Provide the (x, y) coordinate of the cell's center where the given text is located.  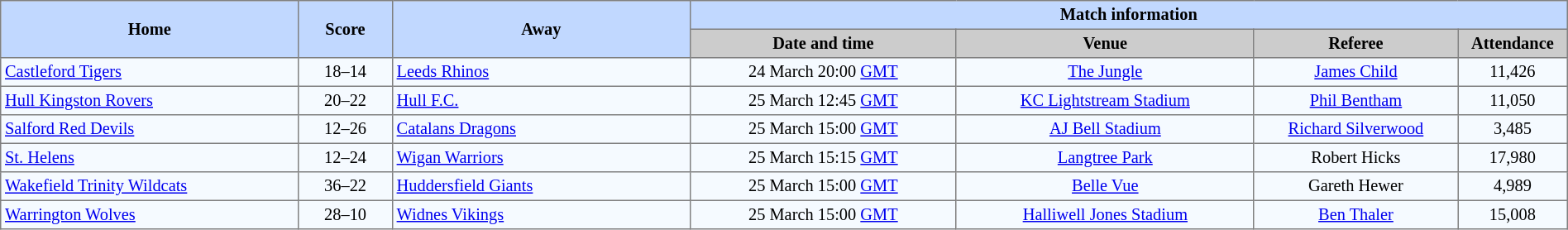
Catalans Dragons (541, 129)
Huddersfield Giants (541, 186)
Date and time (823, 43)
Score (346, 30)
Warrington Wolves (150, 214)
Leeds Rhinos (541, 72)
36–22 (346, 186)
Ben Thaler (1355, 214)
28–10 (346, 214)
25 March 12:45 GMT (823, 100)
Halliwell Jones Stadium (1105, 214)
25 March 15:15 GMT (823, 157)
17,980 (1513, 157)
KC Lightstream Stadium (1105, 100)
Salford Red Devils (150, 129)
James Child (1355, 72)
AJ Bell Stadium (1105, 129)
11,050 (1513, 100)
Widnes Vikings (541, 214)
Away (541, 30)
The Jungle (1105, 72)
Attendance (1513, 43)
Belle Vue (1105, 186)
Hull F.C. (541, 100)
Hull Kingston Rovers (150, 100)
Match information (1128, 15)
Wigan Warriors (541, 157)
3,485 (1513, 129)
Langtree Park (1105, 157)
St. Helens (150, 157)
18–14 (346, 72)
Referee (1355, 43)
Robert Hicks (1355, 157)
Wakefield Trinity Wildcats (150, 186)
Richard Silverwood (1355, 129)
24 March 20:00 GMT (823, 72)
11,426 (1513, 72)
20–22 (346, 100)
15,008 (1513, 214)
Venue (1105, 43)
Phil Bentham (1355, 100)
4,989 (1513, 186)
Gareth Hewer (1355, 186)
12–26 (346, 129)
Home (150, 30)
Castleford Tigers (150, 72)
12–24 (346, 157)
